Detect which cell encompasses the target text, then output its (X, Y) center coordinate. 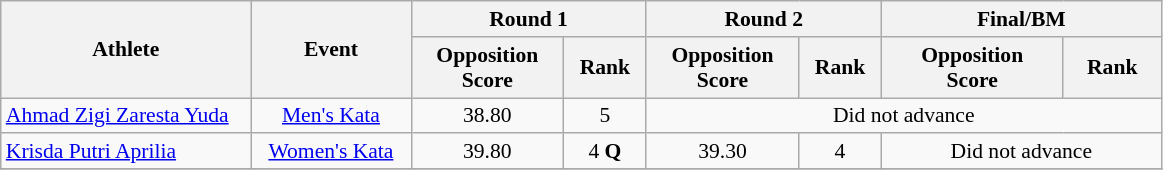
38.80 (488, 116)
Women's Kata (331, 152)
Men's Kata (331, 116)
Round 2 (764, 19)
5 (605, 116)
Ahmad Zigi Zaresta Yuda (126, 116)
Athlete (126, 50)
4 Q (605, 152)
Final/BM (1021, 19)
Round 1 (528, 19)
Event (331, 50)
4 (840, 152)
Krisda Putri Aprilia (126, 152)
39.30 (722, 152)
39.80 (488, 152)
